Pinpoint the cell where the given text exists, returning its [X, Y] midpoint coordinate. 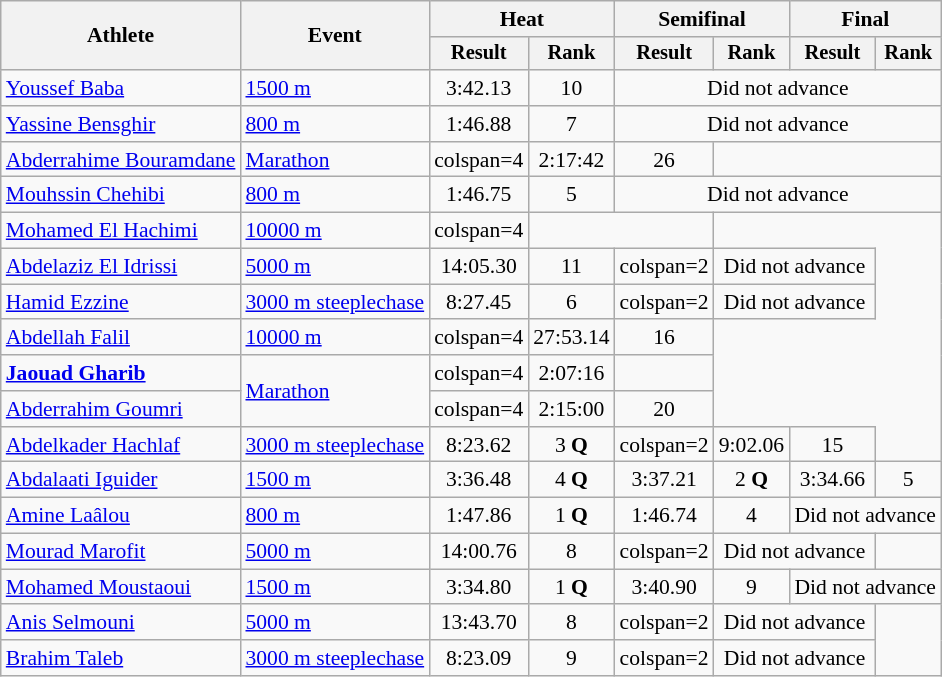
Final [865, 19]
Yassine Bensghir [121, 124]
1:47.86 [478, 516]
2:07:16 [571, 373]
Abdalaati Iguider [121, 480]
Mohamed Moustaoui [121, 587]
Amine Laâlou [121, 516]
16 [664, 338]
Mouhssin Chehibi [121, 195]
Event [334, 36]
Mourad Marofit [121, 552]
8:23.09 [478, 658]
15 [832, 445]
20 [664, 409]
8:23.62 [478, 445]
14:00.76 [478, 552]
Hamid Ezzine [121, 302]
1:46.75 [478, 195]
8:27.45 [478, 302]
4 [752, 516]
2 Q [752, 480]
Abderrahime Bouramdane [121, 160]
3 Q [571, 445]
1:46.88 [478, 124]
26 [664, 160]
10 [571, 88]
2:15:00 [571, 409]
3:34.80 [478, 587]
Abderrahim Goumri [121, 409]
Jaouad Gharib [121, 373]
1:46.74 [664, 516]
Abdellah Falil [121, 338]
11 [571, 267]
Abdelaziz El Idrissi [121, 267]
4 Q [571, 480]
2:17:42 [571, 160]
3:40.90 [664, 587]
3:37.21 [664, 480]
Mohamed El Hachimi [121, 231]
Athlete [121, 36]
14:05.30 [478, 267]
Brahim Taleb [121, 658]
13:43.70 [478, 623]
9:02.06 [752, 445]
Anis Selmouni [121, 623]
27:53.14 [571, 338]
3:42.13 [478, 88]
Heat [522, 19]
6 [571, 302]
Youssef Baba [121, 88]
Semifinal [702, 19]
7 [571, 124]
3:36.48 [478, 480]
Abdelkader Hachlaf [121, 445]
3:34.66 [832, 480]
